Scan for the cell matching the given text and deliver its (X, Y) coordinate at center. 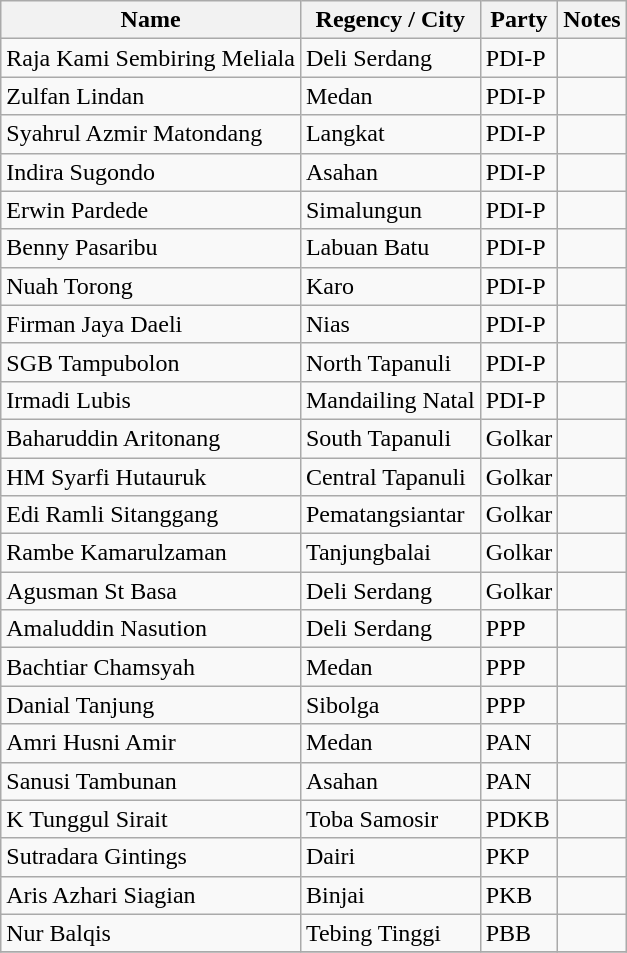
Indira Sugondo (151, 172)
Amaluddin Nasution (151, 629)
South Tapanuli (390, 438)
Baharuddin Aritonang (151, 438)
Langkat (390, 134)
Sibolga (390, 705)
PDKB (519, 819)
Nias (390, 324)
Notes (592, 20)
Nuah Torong (151, 286)
PBB (519, 933)
Tanjungbalai (390, 553)
Karo (390, 286)
Binjai (390, 895)
Erwin Pardede (151, 210)
Labuan Batu (390, 248)
Danial Tanjung (151, 705)
Irmadi Lubis (151, 400)
Regency / City (390, 20)
Name (151, 20)
Syahrul Azmir Matondang (151, 134)
Central Tapanuli (390, 477)
Party (519, 20)
Edi Ramli Sitanggang (151, 515)
SGB Tampubolon (151, 362)
Raja Kami Sembiring Meliala (151, 58)
Sutradara Gintings (151, 857)
North Tapanuli (390, 362)
Sanusi Tambunan (151, 781)
PKB (519, 895)
Dairi (390, 857)
Firman Jaya Daeli (151, 324)
Mandailing Natal (390, 400)
Nur Balqis (151, 933)
Zulfan Lindan (151, 96)
PKP (519, 857)
Rambe Kamarulzaman (151, 553)
Tebing Tinggi (390, 933)
HM Syarfi Hutauruk (151, 477)
Agusman St Basa (151, 591)
Toba Samosir (390, 819)
Simalungun (390, 210)
Amri Husni Amir (151, 743)
Benny Pasaribu (151, 248)
K Tunggul Sirait (151, 819)
Bachtiar Chamsyah (151, 667)
Aris Azhari Siagian (151, 895)
Pematangsiantar (390, 515)
